Capture the cell that displays the provided text and extract its (x, y) central coordinate. 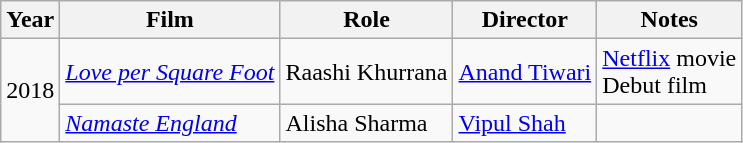
Namaste England (170, 123)
Role (366, 20)
Love per Square Foot (170, 72)
Notes (670, 20)
Director (525, 20)
Film (170, 20)
Anand Tiwari (525, 72)
Alisha Sharma (366, 123)
Netflix movieDebut film (670, 72)
Vipul Shah (525, 123)
Raashi Khurrana (366, 72)
2018 (30, 90)
Year (30, 20)
